Detect which cell encompasses the target text, then output its (x, y) center coordinate. 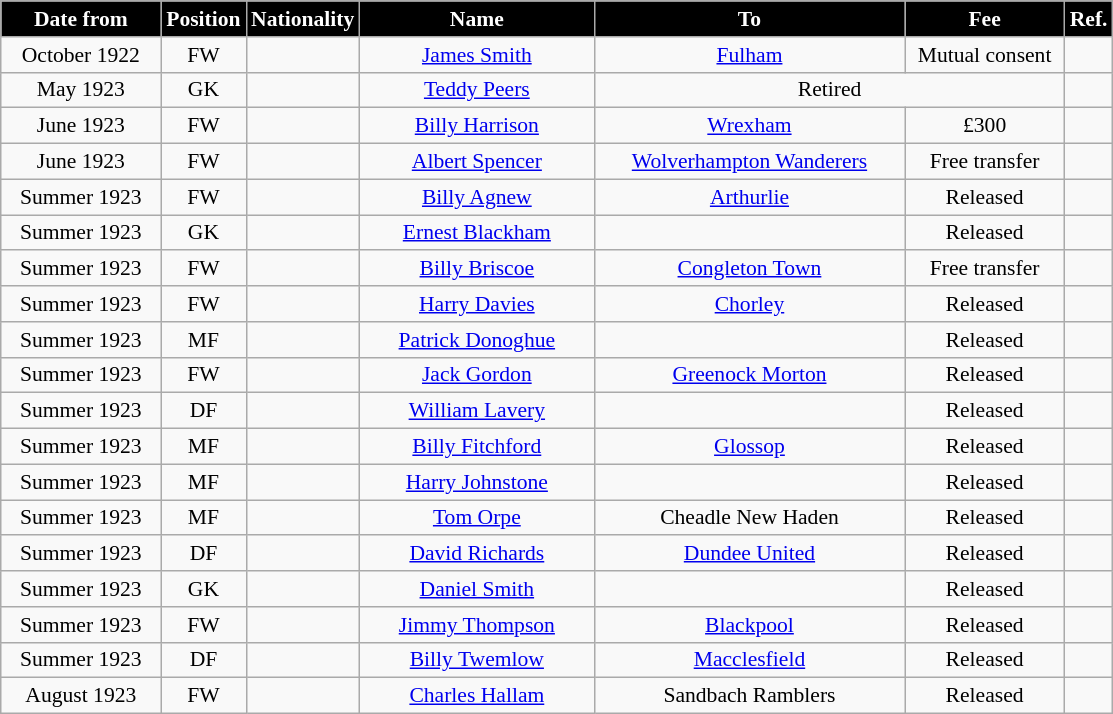
Macclesfield (749, 660)
Greenock Morton (749, 375)
Teddy Peers (476, 90)
Billy Agnew (476, 197)
Jimmy Thompson (476, 625)
Albert Spencer (476, 162)
Billy Twemlow (476, 660)
October 1922 (81, 55)
Chorley (749, 304)
Wolverhampton Wanderers (749, 162)
Arthurlie (749, 197)
Cheadle New Haden (749, 518)
Patrick Donoghue (476, 340)
Mutual consent (985, 55)
Blackpool (749, 625)
Congleton Town (749, 269)
Fulham (749, 55)
Sandbach Ramblers (749, 696)
May 1923 (81, 90)
Position (204, 19)
William Lavery (476, 411)
Dundee United (749, 554)
Jack Gordon (476, 375)
Nationality (302, 19)
Retired (829, 90)
Harry Davies (476, 304)
James Smith (476, 55)
Wrexham (749, 126)
Tom Orpe (476, 518)
August 1923 (81, 696)
Billy Harrison (476, 126)
David Richards (476, 554)
Charles Hallam (476, 696)
Name (476, 19)
Harry Johnstone (476, 482)
Ernest Blackham (476, 233)
Billy Briscoe (476, 269)
Date from (81, 19)
To (749, 19)
Billy Fitchford (476, 447)
Fee (985, 19)
Ref. (1089, 19)
£300 (985, 126)
Daniel Smith (476, 589)
Glossop (749, 447)
